Scan for the cell matching the given text and deliver its (x, y) coordinate at center. 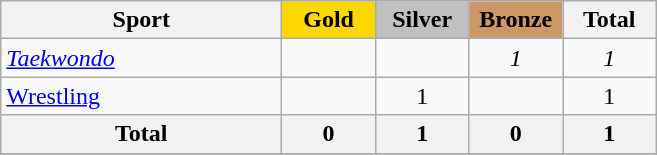
Silver (422, 20)
Wrestling (142, 96)
Bronze (516, 20)
Sport (142, 20)
Taekwondo (142, 58)
Gold (329, 20)
